Detect which cell encompasses the target text, then output its (x, y) center coordinate. 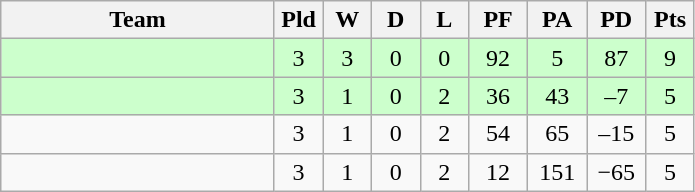
Pts (670, 20)
12 (498, 172)
36 (498, 96)
PD (616, 20)
–15 (616, 134)
65 (558, 134)
D (396, 20)
Pld (298, 20)
−65 (616, 172)
43 (558, 96)
PF (498, 20)
–7 (616, 96)
L (444, 20)
151 (558, 172)
Team (138, 20)
54 (498, 134)
87 (616, 58)
PA (558, 20)
92 (498, 58)
W (348, 20)
9 (670, 58)
